Locate the cell with the specified text and output its (x, y) center coordinate. 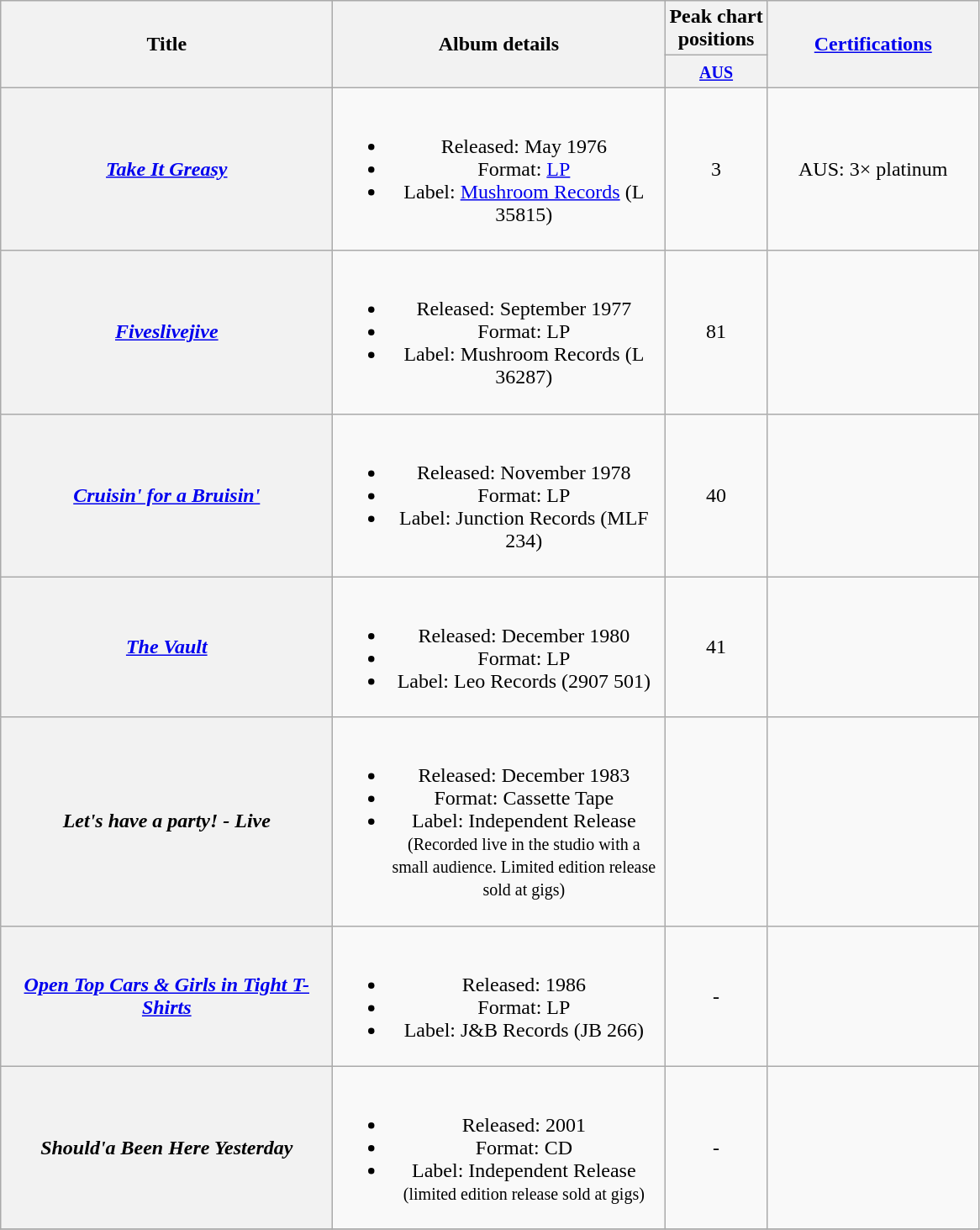
Released: September 1977Format: LPLabel: Mushroom Records (L 36287) (499, 332)
Certifications (872, 44)
40 (716, 495)
Released: May 1976Format: LPLabel: Mushroom Records (L 35815) (499, 169)
Cruisin' for a Bruisin' (166, 495)
Take It Greasy (166, 169)
Released: December 1980Format: LPLabel: Leo Records (2907 501) (499, 647)
Fiveslivejive (166, 332)
Released: 1986Format: LPLabel: J&B Records (JB 266) (499, 995)
Should'a Been Here Yesterday (166, 1148)
The Vault (166, 647)
41 (716, 647)
Let's have a party! - Live (166, 821)
Album details (499, 44)
Released: 2001Format: CDLabel: Independent Release (limited edition release sold at gigs) (499, 1148)
81 (716, 332)
Open Top Cars & Girls in Tight T-Shirts (166, 995)
AUS (716, 71)
Title (166, 44)
Peak chartpositions (716, 29)
Released: November 1978Format: LPLabel: Junction Records (MLF 234) (499, 495)
3 (716, 169)
AUS: 3× platinum (872, 169)
